Identify which cell holds the provided text, then report its [X, Y] central coordinate. 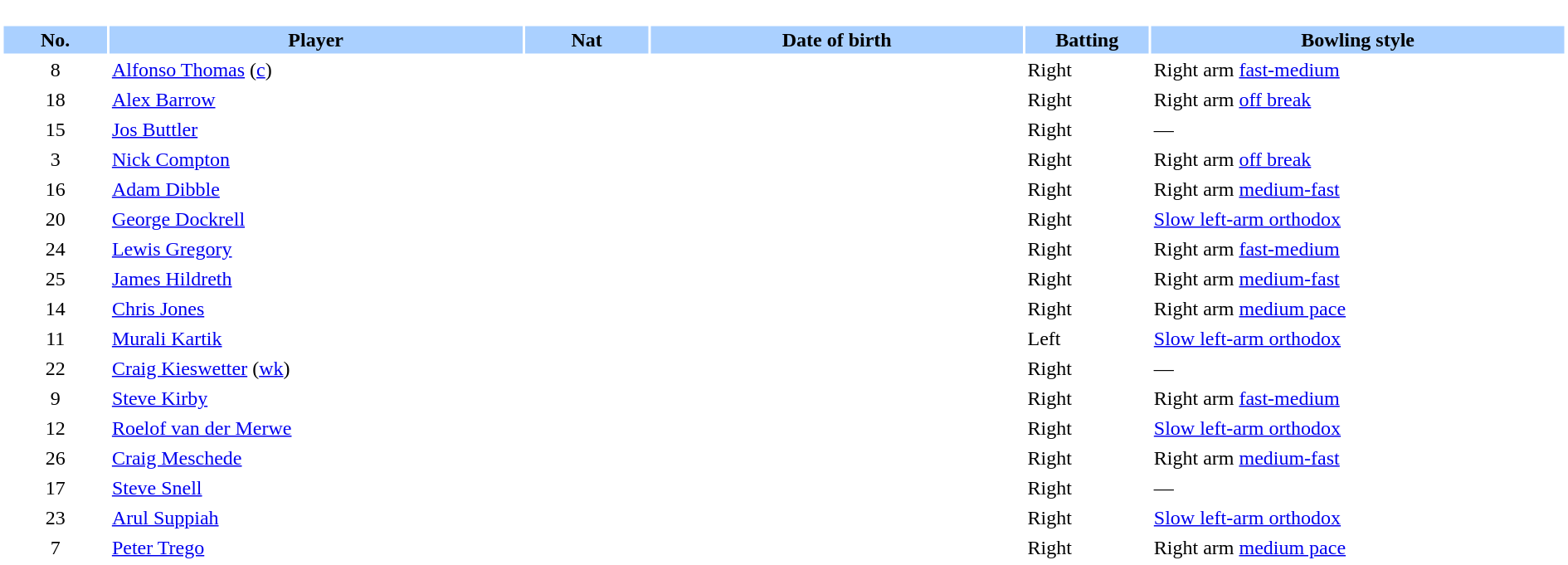
22 [55, 368]
Left [1087, 339]
Alex Barrow [316, 100]
11 [55, 339]
Nick Compton [316, 159]
14 [55, 309]
No. [55, 40]
Steve Kirby [316, 398]
Batting [1087, 40]
Date of birth [837, 40]
24 [55, 249]
7 [55, 548]
9 [55, 398]
20 [55, 219]
16 [55, 189]
3 [55, 159]
8 [55, 70]
Nat [586, 40]
25 [55, 279]
17 [55, 488]
Steve Snell [316, 488]
23 [55, 518]
Lewis Gregory [316, 249]
Bowling style [1358, 40]
James Hildreth [316, 279]
Jos Buttler [316, 129]
18 [55, 100]
Roelof van der Merwe [316, 428]
Player [316, 40]
Alfonso Thomas (c) [316, 70]
15 [55, 129]
Chris Jones [316, 309]
26 [55, 458]
Craig Kieswetter (wk) [316, 368]
Adam Dibble [316, 189]
12 [55, 428]
Murali Kartik [316, 339]
Arul Suppiah [316, 518]
Peter Trego [316, 548]
George Dockrell [316, 219]
Craig Meschede [316, 458]
